Determine the (X, Y) coordinate at the center of the cell enclosing the given text.  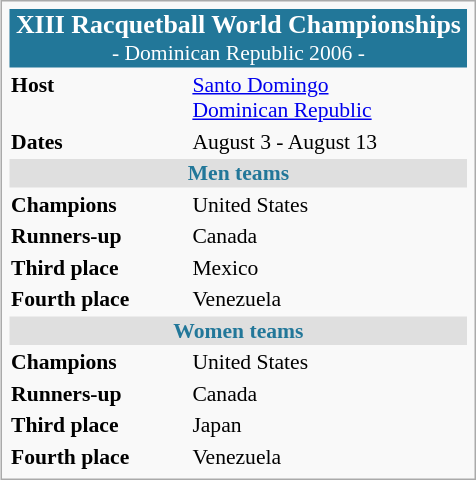
Dates (99, 141)
Japan (329, 425)
Host (99, 97)
Mexico (329, 267)
Women teams (239, 330)
August 3 - August 13 (329, 141)
Men teams (239, 173)
Santo Domingo Dominican Republic (329, 97)
XIII Racquetball World Championships- Dominican Republic 2006 - (239, 38)
